Capture the cell that displays the provided text and extract its [X, Y] central coordinate. 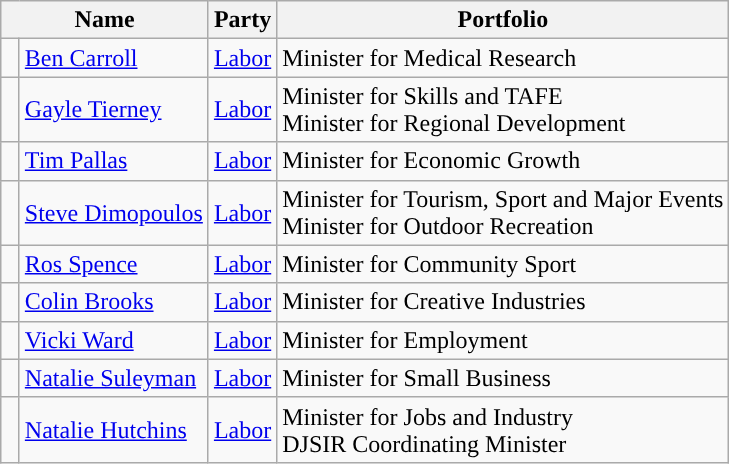
Name [105, 20]
Party [242, 20]
Minister for Medical Research [503, 58]
Minister for Tourism, Sport and Major EventsMinister for Outdoor Recreation [503, 212]
Ben Carroll [114, 58]
Gayle Tierney [114, 110]
Minister for Skills and TAFEMinister for Regional Development [503, 110]
Minister for Creative Industries [503, 302]
Natalie Suleyman [114, 378]
Minister for Jobs and IndustryDJSIR Coordinating Minister [503, 430]
Portfolio [503, 20]
Minister for Community Sport [503, 264]
Minister for Small Business [503, 378]
Colin Brooks [114, 302]
Ros Spence [114, 264]
Minister for Economic Growth [503, 161]
Natalie Hutchins [114, 430]
Tim Pallas [114, 161]
Minister for Employment [503, 340]
Steve Dimopoulos [114, 212]
Vicki Ward [114, 340]
